Extract the (x, y) coordinate from the center of the cell holding the provided text.  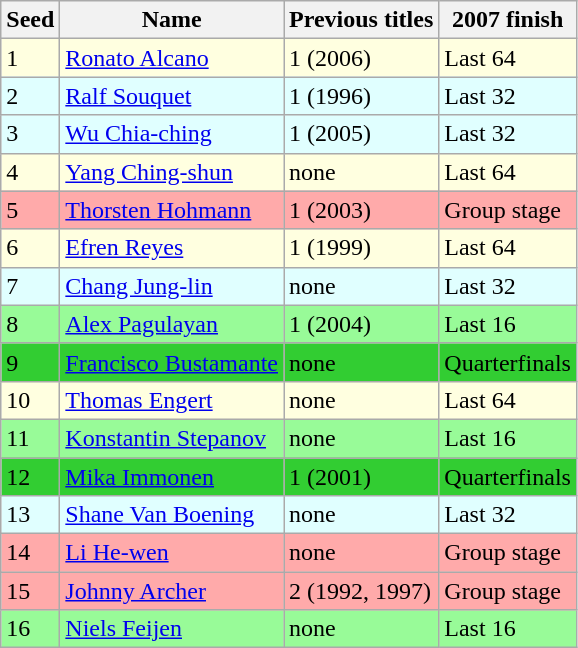
Niels Feijen (172, 629)
Seed (30, 20)
6 (30, 248)
2 (30, 96)
7 (30, 286)
8 (30, 324)
Thorsten Hohmann (172, 210)
3 (30, 134)
Wu Chia-ching (172, 134)
Ronato Alcano (172, 58)
Johnny Archer (172, 591)
2 (1992, 1997) (362, 591)
1 (2001) (362, 477)
1 (2005) (362, 134)
Thomas Engert (172, 400)
10 (30, 400)
Li He-wen (172, 553)
Konstantin Stepanov (172, 438)
Mika Immonen (172, 477)
Previous titles (362, 20)
2007 finish (508, 20)
Yang Ching-shun (172, 172)
5 (30, 210)
1 (30, 58)
1 (2003) (362, 210)
16 (30, 629)
15 (30, 591)
Name (172, 20)
1 (1996) (362, 96)
1 (2004) (362, 324)
Francisco Bustamante (172, 362)
1 (2006) (362, 58)
13 (30, 515)
Chang Jung-lin (172, 286)
Ralf Souquet (172, 96)
12 (30, 477)
Efren Reyes (172, 248)
4 (30, 172)
1 (1999) (362, 248)
Shane Van Boening (172, 515)
9 (30, 362)
11 (30, 438)
14 (30, 553)
Alex Pagulayan (172, 324)
